Scan for the cell matching the given text and deliver its (X, Y) coordinate at center. 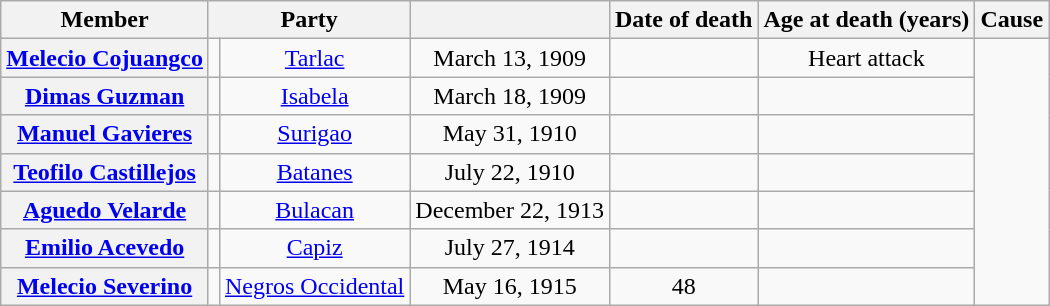
July 22, 1910 (510, 172)
Batanes (314, 172)
Emilio Acevedo (105, 248)
Date of death (683, 20)
Heart attack (866, 58)
Capiz (314, 248)
May 31, 1910 (510, 134)
48 (683, 286)
July 27, 1914 (510, 248)
Aguedo Velarde (105, 210)
Tarlac (314, 58)
May 16, 1915 (510, 286)
Bulacan (314, 210)
Cause (1012, 20)
March 13, 1909 (510, 58)
Melecio Severino (105, 286)
Member (105, 20)
Party (308, 20)
Surigao (314, 134)
Dimas Guzman (105, 96)
Age at death (years) (866, 20)
Negros Occidental (314, 286)
Manuel Gavieres (105, 134)
Isabela (314, 96)
Teofilo Castillejos (105, 172)
Melecio Cojuangco (105, 58)
December 22, 1913 (510, 210)
March 18, 1909 (510, 96)
